Capture the cell that displays the provided text and extract its (X, Y) central coordinate. 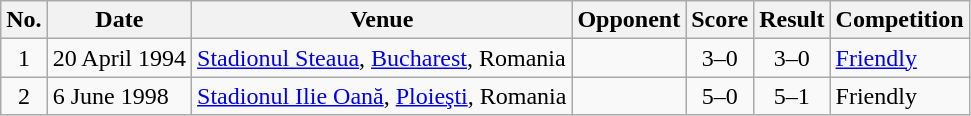
Stadionul Steaua, Bucharest, Romania (382, 58)
Venue (382, 20)
Score (720, 20)
Competition (900, 20)
No. (24, 20)
2 (24, 96)
Result (792, 20)
1 (24, 58)
6 June 1998 (119, 96)
5–1 (792, 96)
Opponent (629, 20)
Date (119, 20)
20 April 1994 (119, 58)
Stadionul Ilie Oană, Ploieşti, Romania (382, 96)
5–0 (720, 96)
